Determine the (x, y) coordinate at the center of the cell enclosing the given text.  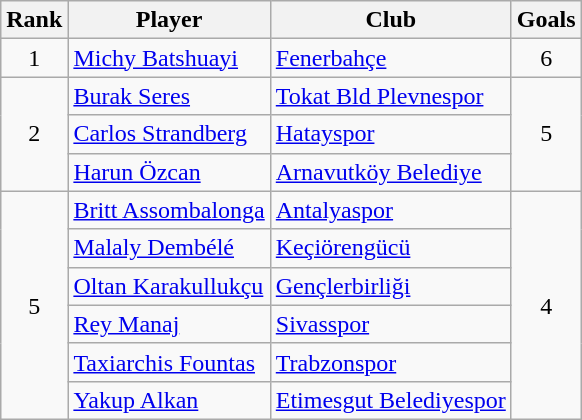
Hatayspor (390, 134)
Malaly Dembélé (169, 248)
Taxiarchis Fountas (169, 362)
Player (169, 20)
1 (34, 58)
Antalyaspor (390, 210)
Burak Seres (169, 96)
4 (546, 305)
Yakup Alkan (169, 400)
Goals (546, 20)
Oltan Karakullukçu (169, 286)
Gençlerbirliği (390, 286)
Harun Özcan (169, 172)
Trabzonspor (390, 362)
Tokat Bld Plevnespor (390, 96)
2 (34, 134)
Britt Assombalonga (169, 210)
Rank (34, 20)
6 (546, 58)
Keçiörengücü (390, 248)
Rey Manaj (169, 324)
Carlos Strandberg (169, 134)
Michy Batshuayi (169, 58)
Sivasspor (390, 324)
Arnavutköy Belediye (390, 172)
Club (390, 20)
Fenerbahçe (390, 58)
Etimesgut Belediyespor (390, 400)
